Return the [x, y] coordinate for the center point of the cell that contains the specified text.  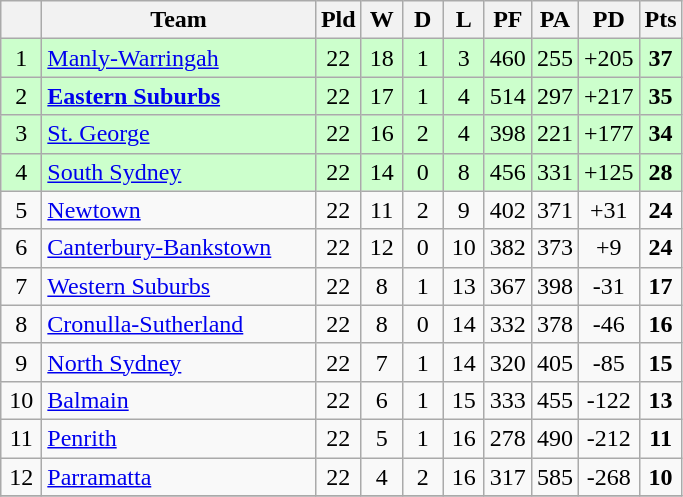
Western Suburbs [179, 286]
514 [508, 96]
-85 [608, 362]
Penrith [179, 438]
585 [554, 477]
382 [508, 248]
+9 [608, 248]
490 [554, 438]
367 [508, 286]
-212 [608, 438]
Newtown [179, 210]
332 [508, 324]
34 [660, 134]
-122 [608, 400]
317 [508, 477]
378 [554, 324]
L [464, 20]
460 [508, 58]
W [382, 20]
St. George [179, 134]
Canterbury-Bankstown [179, 248]
35 [660, 96]
PF [508, 20]
Pts [660, 20]
D [422, 20]
+205 [608, 58]
+31 [608, 210]
+125 [608, 172]
402 [508, 210]
-46 [608, 324]
373 [554, 248]
Eastern Suburbs [179, 96]
331 [554, 172]
297 [554, 96]
333 [508, 400]
221 [554, 134]
255 [554, 58]
South Sydney [179, 172]
Team [179, 20]
18 [382, 58]
+217 [608, 96]
455 [554, 400]
Cronulla-Sutherland [179, 324]
-31 [608, 286]
320 [508, 362]
Pld [338, 20]
PA [554, 20]
371 [554, 210]
Manly-Warringah [179, 58]
+177 [608, 134]
405 [554, 362]
456 [508, 172]
North Sydney [179, 362]
PD [608, 20]
278 [508, 438]
Parramatta [179, 477]
28 [660, 172]
37 [660, 58]
Balmain [179, 400]
-268 [608, 477]
